Detect which cell encompasses the target text, then output its [x, y] center coordinate. 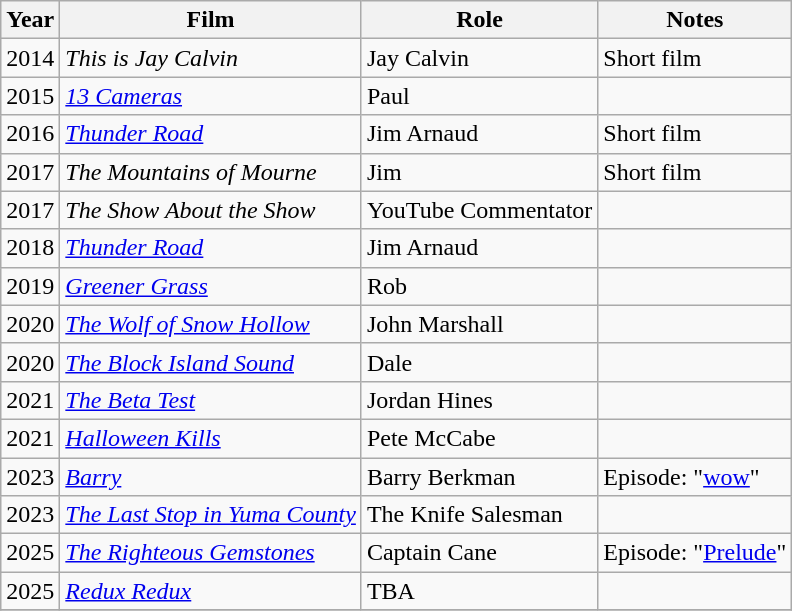
2016 [30, 134]
Rob [479, 286]
The Block Island Sound [211, 362]
Barry [211, 477]
Paul [479, 96]
Greener Grass [211, 286]
Jordan Hines [479, 400]
The Knife Salesman [479, 515]
Captain Cane [479, 553]
13 Cameras [211, 96]
Episode: "wow" [695, 477]
Year [30, 20]
Jim [479, 172]
The Wolf of Snow Hollow [211, 324]
Halloween Kills [211, 438]
John Marshall [479, 324]
This is Jay Calvin [211, 58]
Episode: "Prelude" [695, 553]
2015 [30, 96]
2014 [30, 58]
TBA [479, 591]
The Last Stop in Yuma County [211, 515]
Dale [479, 362]
The Righteous Gemstones [211, 553]
Barry Berkman [479, 477]
The Mountains of Mourne [211, 172]
Redux Redux [211, 591]
Role [479, 20]
Film [211, 20]
YouTube Commentator [479, 210]
The Show About the Show [211, 210]
2019 [30, 286]
Jay Calvin [479, 58]
Pete McCabe [479, 438]
2018 [30, 248]
Notes [695, 20]
The Beta Test [211, 400]
